Locate the cell with the specified text and output its (x, y) center coordinate. 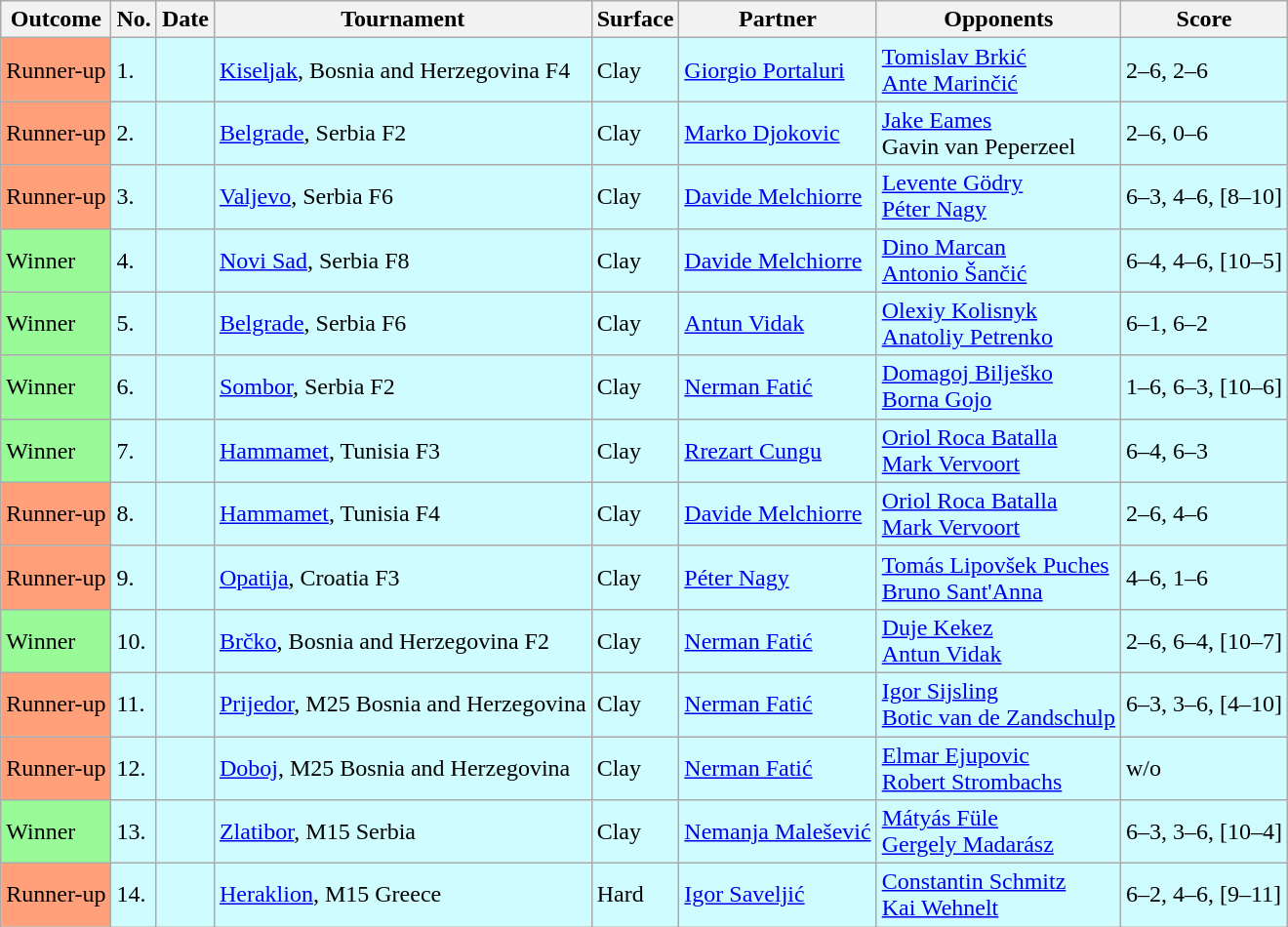
6–1, 6–2 (1204, 324)
3. (134, 197)
Score (1204, 20)
6–3, 3–6, [10–4] (1204, 831)
Opatija, Croatia F3 (402, 578)
6–2, 4–6, [9–11] (1204, 896)
Olexiy Kolisnyk Anatoliy Petrenko (998, 324)
Hammamet, Tunisia F4 (402, 513)
9. (134, 578)
6–4, 6–3 (1204, 451)
11. (134, 705)
Tournament (402, 20)
Igor Sijsling Botic van de Zandschulp (998, 705)
Hard (635, 896)
Antun Vidak (778, 324)
4–6, 1–6 (1204, 578)
2–6, 6–4, [10–7] (1204, 640)
Opponents (998, 20)
4. (134, 260)
Valjevo, Serbia F6 (402, 197)
Zlatibor, M15 Serbia (402, 831)
Mátyás Füle Gergely Madarász (998, 831)
Doboj, M25 Bosnia and Herzegovina (402, 767)
Constantin Schmitz Kai Wehnelt (998, 896)
1. (134, 70)
6–3, 3–6, [4–10] (1204, 705)
6–4, 4–6, [10–5] (1204, 260)
Hammamet, Tunisia F3 (402, 451)
7. (134, 451)
Dino Marcan Antonio Šančić (998, 260)
2. (134, 133)
2–6, 2–6 (1204, 70)
Péter Nagy (778, 578)
1–6, 6–3, [10–6] (1204, 386)
12. (134, 767)
Tomislav Brkić Ante Marinčić (998, 70)
Brčko, Bosnia and Herzegovina F2 (402, 640)
6. (134, 386)
Duje Kekez Antun Vidak (998, 640)
Jake Eames Gavin van Peperzeel (998, 133)
w/o (1204, 767)
Date (185, 20)
Marko Djokovic (778, 133)
Domagoj Bilješko Borna Gojo (998, 386)
Giorgio Portaluri (778, 70)
13. (134, 831)
Kiseljak, Bosnia and Herzegovina F4 (402, 70)
14. (134, 896)
Sombor, Serbia F2 (402, 386)
Belgrade, Serbia F6 (402, 324)
Outcome (57, 20)
Levente Gödry Péter Nagy (998, 197)
Partner (778, 20)
Heraklion, M15 Greece (402, 896)
Nemanja Malešević (778, 831)
2–6, 4–6 (1204, 513)
6–3, 4–6, [8–10] (1204, 197)
Rrezart Cungu (778, 451)
Igor Saveljić (778, 896)
No. (134, 20)
2–6, 0–6 (1204, 133)
8. (134, 513)
5. (134, 324)
Belgrade, Serbia F2 (402, 133)
Elmar Ejupovic Robert Strombachs (998, 767)
Tomás Lipovšek Puches Bruno Sant'Anna (998, 578)
10. (134, 640)
Surface (635, 20)
Novi Sad, Serbia F8 (402, 260)
Prijedor, M25 Bosnia and Herzegovina (402, 705)
